Locate the cell with the specified text and output its (X, Y) center coordinate. 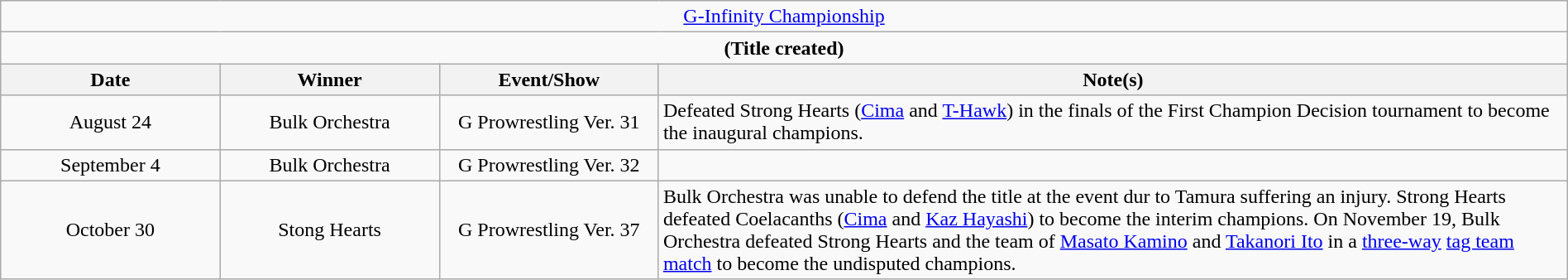
Event/Show (549, 80)
G Prowrestling Ver. 37 (549, 230)
September 4 (111, 165)
Winner (329, 80)
Stong Hearts (329, 230)
Note(s) (1113, 80)
Defeated Strong Hearts (Cima and T-Hawk) in the finals of the First Champion Decision tournament to become the inaugural champions. (1113, 123)
G Prowrestling Ver. 32 (549, 165)
(Title created) (784, 48)
G-Infinity Championship (784, 17)
G Prowrestling Ver. 31 (549, 123)
October 30 (111, 230)
August 24 (111, 123)
Date (111, 80)
